Search for the cell housing the specified text and yield its (x, y) center coordinate. 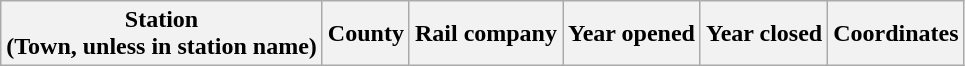
Coordinates (896, 34)
Year closed (764, 34)
Year opened (631, 34)
Rail company (486, 34)
County (366, 34)
Station(Town, unless in station name) (162, 34)
